Locate the cell with the specified text and output its [X, Y] center coordinate. 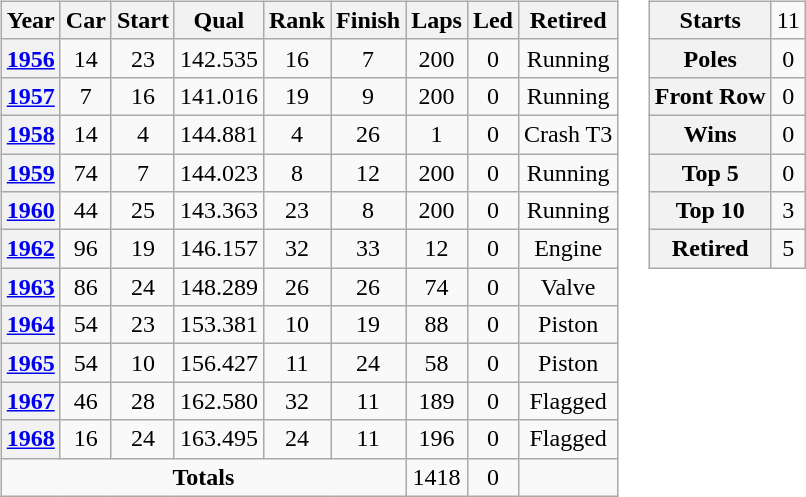
141.016 [218, 96]
Starts [710, 20]
Poles [710, 58]
5 [788, 249]
Start [142, 20]
Engine [568, 249]
1960 [30, 211]
144.881 [218, 134]
148.289 [218, 287]
1963 [30, 287]
Rank [296, 20]
Front Row [710, 96]
96 [86, 249]
Top 10 [710, 211]
144.023 [218, 173]
Wins [710, 134]
142.535 [218, 58]
1965 [30, 363]
162.580 [218, 401]
Year [30, 20]
1967 [30, 401]
Top 5 [710, 173]
Qual [218, 20]
25 [142, 211]
1956 [30, 58]
Valve [568, 287]
28 [142, 401]
Crash T3 [568, 134]
33 [368, 249]
Laps [437, 20]
163.495 [218, 439]
Finish [368, 20]
46 [86, 401]
Led [492, 20]
1 [437, 134]
86 [86, 287]
9 [368, 96]
3 [788, 211]
Car [86, 20]
1962 [30, 249]
196 [437, 439]
Totals [203, 477]
1964 [30, 325]
1418 [437, 477]
1959 [30, 173]
1968 [30, 439]
189 [437, 401]
143.363 [218, 211]
88 [437, 325]
1957 [30, 96]
146.157 [218, 249]
153.381 [218, 325]
58 [437, 363]
1958 [30, 134]
156.427 [218, 363]
44 [86, 211]
